Extract the [x, y] coordinate from the center of the cell holding the provided text.  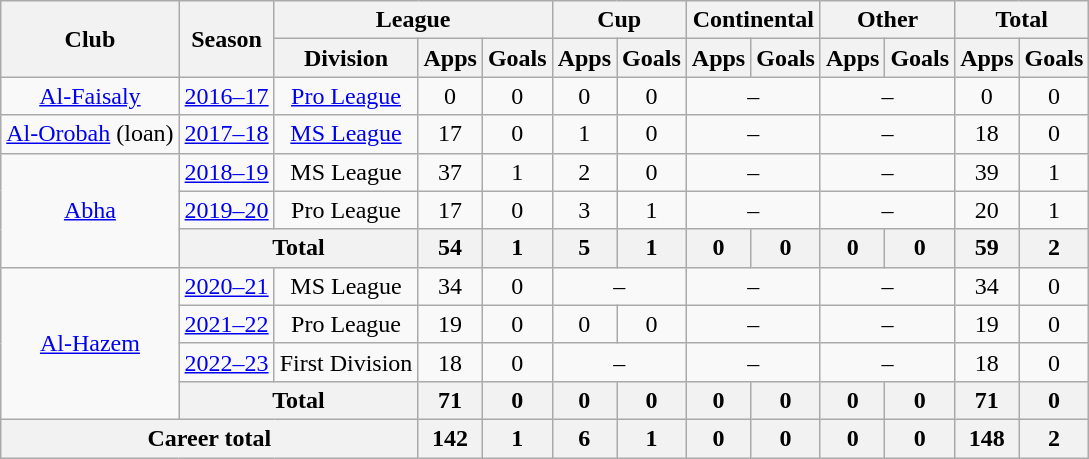
Other [887, 20]
5 [584, 248]
6 [584, 438]
39 [987, 172]
2018–19 [226, 172]
League [413, 20]
Al-Orobah (loan) [90, 134]
2021–22 [226, 324]
Season [226, 39]
59 [987, 248]
2022–23 [226, 362]
Cup [619, 20]
37 [450, 172]
Career total [210, 438]
148 [987, 438]
Club [90, 39]
20 [987, 210]
Al-Faisaly [90, 96]
Continental [753, 20]
142 [450, 438]
3 [584, 210]
2020–21 [226, 286]
Abha [90, 210]
Division [346, 58]
54 [450, 248]
2019–20 [226, 210]
First Division [346, 362]
Al-Hazem [90, 343]
2016–17 [226, 96]
2017–18 [226, 134]
